Find where the given text appears and provide that cell's center as (X, Y) coordinate. 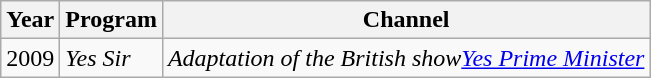
2009 (30, 58)
Channel (406, 20)
Yes Sir (112, 58)
Program (112, 20)
Adaptation of the British showYes Prime Minister (406, 58)
Year (30, 20)
